Determine the (x, y) coordinate at the center of the cell enclosing the given text.  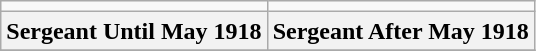
Sergeant Until May 1918 (134, 31)
Sergeant After May 1918 (400, 31)
